Scan for the cell matching the given text and deliver its (x, y) coordinate at center. 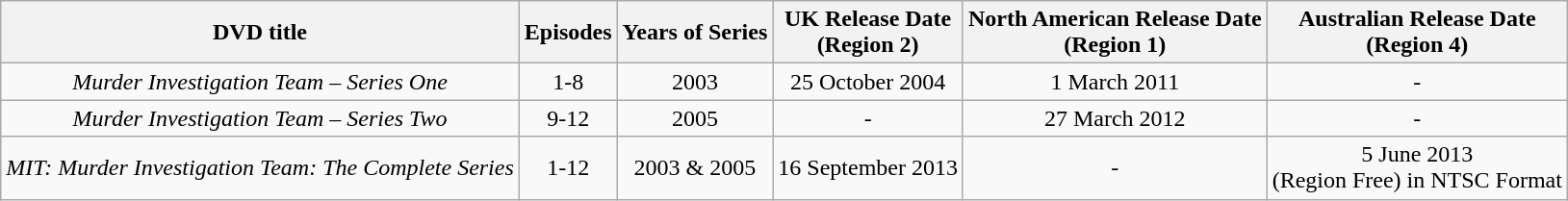
1 March 2011 (1115, 82)
Years of Series (695, 33)
1-12 (568, 167)
1-8 (568, 82)
UK Release Date(Region 2) (868, 33)
Episodes (568, 33)
MIT: Murder Investigation Team: The Complete Series (260, 167)
9-12 (568, 118)
Murder Investigation Team – Series Two (260, 118)
Australian Release Date(Region 4) (1417, 33)
16 September 2013 (868, 167)
North American Release Date(Region 1) (1115, 33)
2003 & 2005 (695, 167)
DVD title (260, 33)
25 October 2004 (868, 82)
Murder Investigation Team – Series One (260, 82)
5 June 2013 (Region Free) in NTSC Format (1417, 167)
2005 (695, 118)
27 March 2012 (1115, 118)
2003 (695, 82)
